Return [x, y] of the center of cell containing provided text 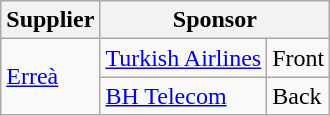
BH Telecom [184, 96]
Erreà [50, 77]
Supplier [50, 20]
Sponsor [215, 20]
Back [298, 96]
Turkish Airlines [184, 58]
Front [298, 58]
